Pinpoint the cell where the given text exists, returning its (x, y) midpoint coordinate. 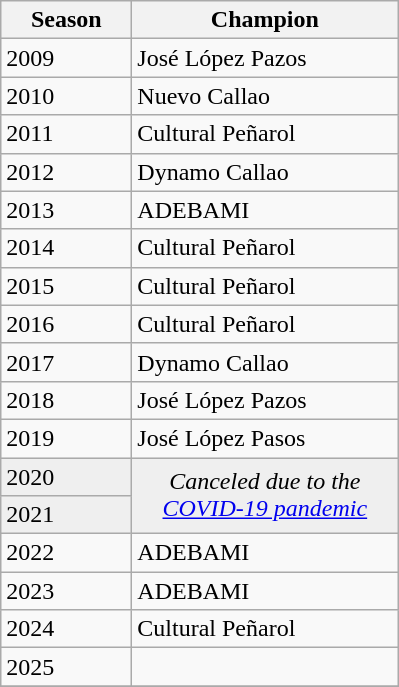
2014 (66, 248)
2015 (66, 286)
2019 (66, 438)
2013 (66, 210)
Season (66, 20)
Nuevo Callao (265, 96)
2018 (66, 400)
2017 (66, 362)
Canceled due to the COVID-19 pandemic (265, 496)
2021 (66, 515)
2011 (66, 134)
2009 (66, 58)
Champion (265, 20)
2020 (66, 477)
2010 (66, 96)
José López Pasos (265, 438)
2016 (66, 324)
2024 (66, 629)
2022 (66, 553)
2025 (66, 667)
2012 (66, 172)
2023 (66, 591)
